Extract the (X, Y) coordinate from the center of the cell holding the provided text.  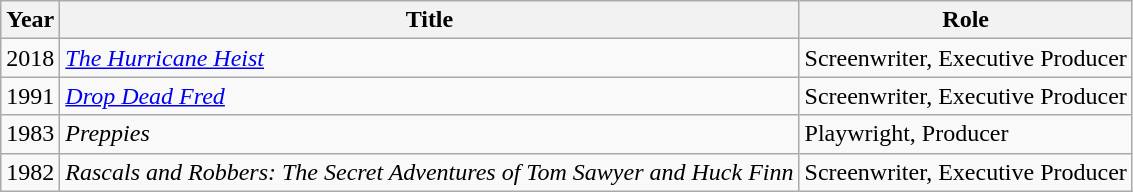
Title (430, 20)
2018 (30, 58)
Preppies (430, 134)
Drop Dead Fred (430, 96)
Rascals and Robbers: The Secret Adventures of Tom Sawyer and Huck Finn (430, 172)
1983 (30, 134)
1982 (30, 172)
Year (30, 20)
1991 (30, 96)
The Hurricane Heist (430, 58)
Role (966, 20)
Playwright, Producer (966, 134)
